Determine the [X, Y] coordinate at the center of the cell enclosing the given text.  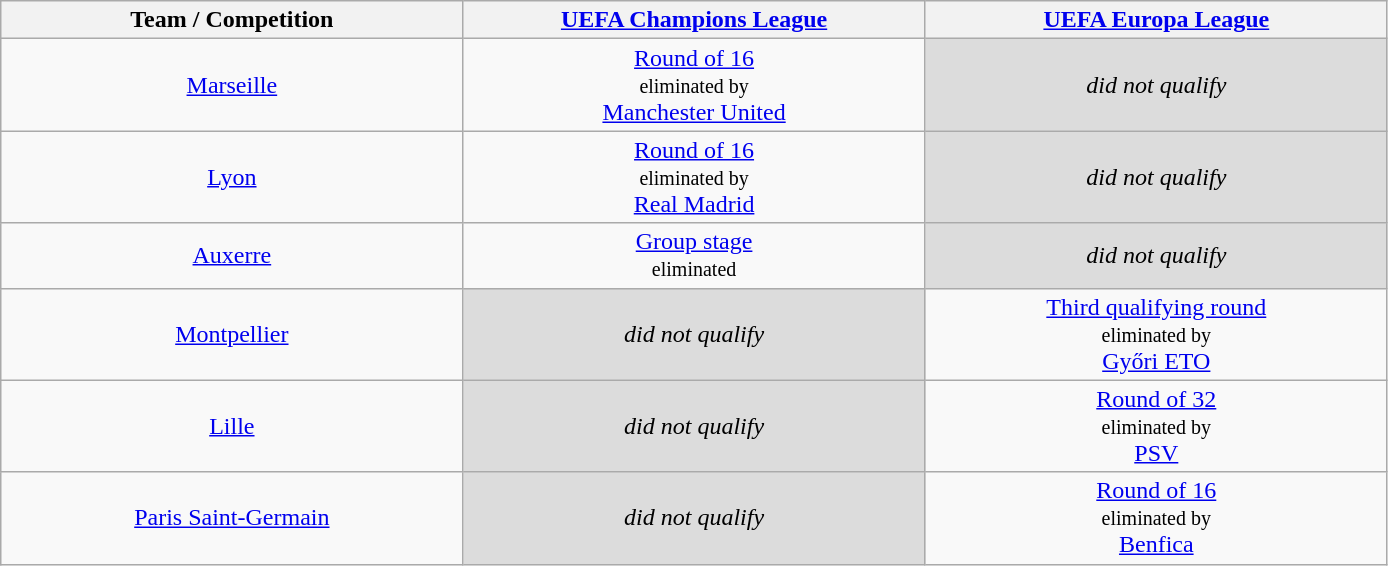
Lille [232, 426]
Team / Competition [232, 20]
Paris Saint-Germain [232, 518]
Third qualifying round eliminated by Győri ETO [1156, 334]
UEFA Europa League [1156, 20]
UEFA Champions League [694, 20]
Montpellier [232, 334]
Round of 16 eliminated by Manchester United [694, 85]
Auxerre [232, 256]
Lyon [232, 177]
Marseille [232, 85]
Round of 32 eliminated by PSV [1156, 426]
Round of 16 eliminated by Benfica [1156, 518]
Round of 16 eliminated by Real Madrid [694, 177]
Group stage eliminated [694, 256]
